Capture the cell that displays the provided text and extract its (X, Y) central coordinate. 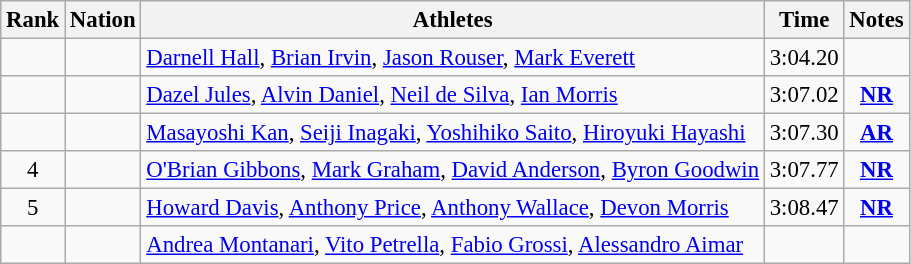
5 (33, 208)
Andrea Montanari, Vito Petrella, Fabio Grossi, Alessandro Aimar (452, 245)
AR (876, 133)
Notes (876, 20)
Rank (33, 20)
3:07.02 (804, 95)
Howard Davis, Anthony Price, Anthony Wallace, Devon Morris (452, 208)
O'Brian Gibbons, Mark Graham, David Anderson, Byron Goodwin (452, 170)
Dazel Jules, Alvin Daniel, Neil de Silva, Ian Morris (452, 95)
Athletes (452, 20)
Masayoshi Kan, Seiji Inagaki, Yoshihiko Saito, Hiroyuki Hayashi (452, 133)
Darnell Hall, Brian Irvin, Jason Rouser, Mark Everett (452, 58)
4 (33, 170)
3:07.30 (804, 133)
3:04.20 (804, 58)
3:07.77 (804, 170)
3:08.47 (804, 208)
Time (804, 20)
Nation (103, 20)
